Capture the cell that displays the provided text and extract its (x, y) central coordinate. 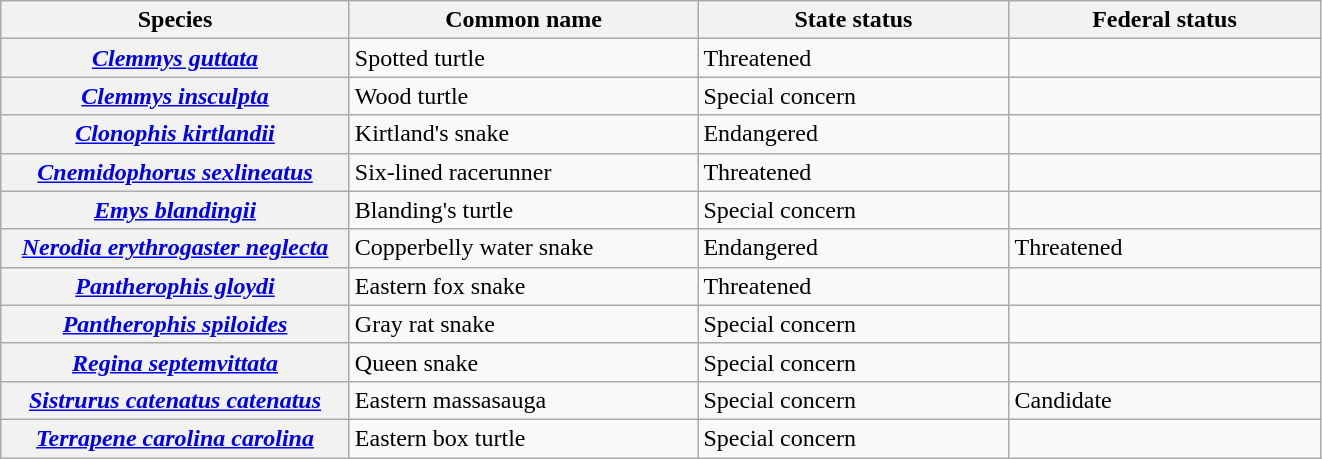
Nerodia erythrogaster neglecta (176, 248)
Emys blandingii (176, 210)
Clonophis kirtlandii (176, 134)
Regina septemvittata (176, 362)
Blanding's turtle (524, 210)
Pantherophis spiloides (176, 324)
Cnemidophorus sexlineatus (176, 172)
Eastern massasauga (524, 400)
Eastern box turtle (524, 438)
Copperbelly water snake (524, 248)
Kirtland's snake (524, 134)
Six-lined racerunner (524, 172)
Common name (524, 20)
Eastern fox snake (524, 286)
Sistrurus catenatus catenatus (176, 400)
Federal status (1164, 20)
Pantherophis gloydi (176, 286)
Terrapene carolina carolina (176, 438)
Wood turtle (524, 96)
Clemmys guttata (176, 58)
Candidate (1164, 400)
Clemmys insculpta (176, 96)
Gray rat snake (524, 324)
Queen snake (524, 362)
Species (176, 20)
State status (854, 20)
Spotted turtle (524, 58)
